For the text-containing cell, return its midpoint in [X, Y] coordinate format. 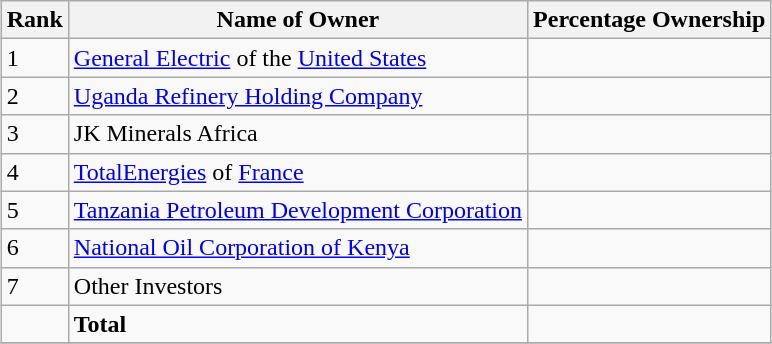
6 [34, 248]
Tanzania Petroleum Development Corporation [298, 210]
JK Minerals Africa [298, 134]
4 [34, 172]
TotalEnergies of France [298, 172]
Other Investors [298, 286]
National Oil Corporation of Kenya [298, 248]
7 [34, 286]
3 [34, 134]
Percentage Ownership [650, 20]
Name of Owner [298, 20]
1 [34, 58]
Uganda Refinery Holding Company [298, 96]
Total [298, 324]
Rank [34, 20]
2 [34, 96]
General Electric of the United States [298, 58]
5 [34, 210]
